Determine the [X, Y] coordinate at the center of the cell enclosing the given text.  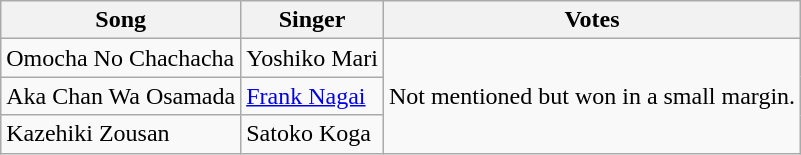
Aka Chan Wa Osamada [121, 96]
Yoshiko Mari [312, 58]
Satoko Koga [312, 134]
Omocha No Chachacha [121, 58]
Song [121, 20]
Kazehiki Zousan [121, 134]
Not mentioned but won in a small margin. [592, 96]
Singer [312, 20]
Votes [592, 20]
Frank Nagai [312, 96]
